Output the [x, y] coordinate of the center of the cell containing the given text.  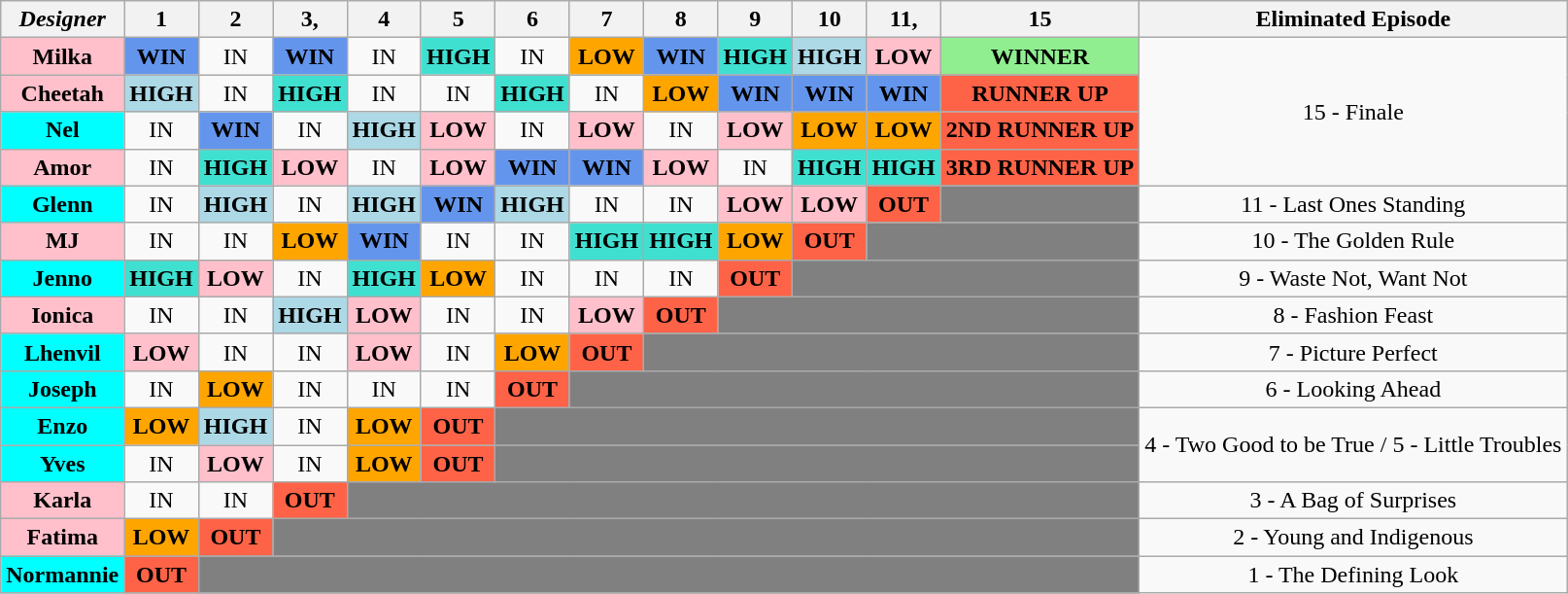
Lhenvil [62, 352]
8 [681, 19]
Cheetah [62, 93]
4 - Two Good to be True / 5 - Little Troubles [1353, 444]
Amor [62, 167]
RUNNER UP [1040, 93]
Joseph [62, 389]
7 - Picture Perfect [1353, 352]
11, [903, 19]
8 - Fashion Feast [1353, 315]
3RD RUNNER UP [1040, 167]
11 - Last Ones Standing [1353, 204]
Ionica [62, 315]
Karla [62, 501]
9 - Waste Not, Want Not [1353, 278]
Yves [62, 464]
3 - A Bag of Surprises [1353, 501]
Nel [62, 130]
1 [161, 19]
7 [606, 19]
6 [532, 19]
4 [384, 19]
Fatima [62, 538]
1 - The Defining Look [1353, 575]
9 [755, 19]
Designer [62, 19]
2 [235, 19]
Glenn [62, 204]
Enzo [62, 426]
Jenno [62, 278]
WINNER [1040, 56]
15 [1040, 19]
5 [458, 19]
Milka [62, 56]
10 - The Golden Rule [1353, 241]
10 [829, 19]
15 - Finale [1353, 112]
2 - Young and Indigenous [1353, 538]
Normannie [62, 575]
2ND RUNNER UP [1040, 130]
MJ [62, 241]
Eliminated Episode [1353, 19]
6 - Looking Ahead [1353, 389]
3, [310, 19]
